Identify which cell holds the provided text, then report its [x, y] central coordinate. 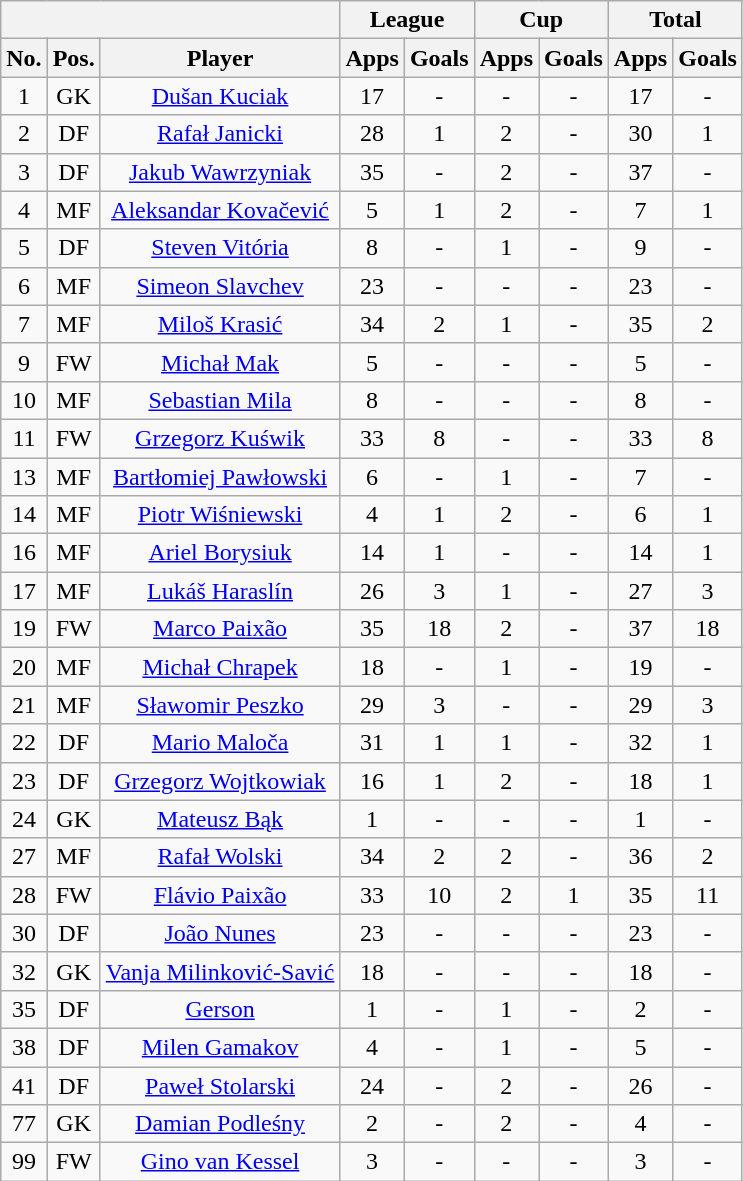
Pos. [74, 58]
38 [24, 1047]
Rafał Janicki [220, 134]
Mario Maloča [220, 743]
Rafał Wolski [220, 857]
22 [24, 743]
77 [24, 1124]
Miloš Krasić [220, 324]
Bartłomiej Pawłowski [220, 477]
20 [24, 667]
Flávio Paixão [220, 895]
Grzegorz Kuświk [220, 438]
36 [640, 857]
Aleksandar Kovačević [220, 210]
Gerson [220, 1009]
Cup [541, 20]
Lukáš Haraslín [220, 591]
99 [24, 1162]
Dušan Kuciak [220, 96]
No. [24, 58]
Marco Paixão [220, 629]
Damian Podleśny [220, 1124]
Player [220, 58]
Mateusz Bąk [220, 819]
21 [24, 705]
31 [372, 743]
Sebastian Mila [220, 400]
Piotr Wiśniewski [220, 515]
Jakub Wawrzyniak [220, 172]
Total [675, 20]
Simeon Slavchev [220, 286]
41 [24, 1085]
Grzegorz Wojtkowiak [220, 781]
Michał Mak [220, 362]
Milen Gamakov [220, 1047]
13 [24, 477]
Gino van Kessel [220, 1162]
Ariel Borysiuk [220, 553]
Sławomir Peszko [220, 705]
League [407, 20]
João Nunes [220, 933]
Paweł Stolarski [220, 1085]
Michał Chrapek [220, 667]
Vanja Milinković-Savić [220, 971]
Steven Vitória [220, 248]
